Extract the (X, Y) coordinate from the center of the cell holding the provided text.  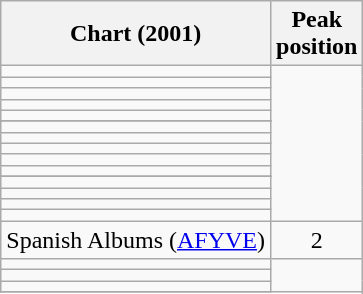
Spanish Albums (AFYVE) (136, 240)
Peakposition (317, 34)
2 (317, 240)
Chart (2001) (136, 34)
